Return (x, y) of the center of cell containing provided text 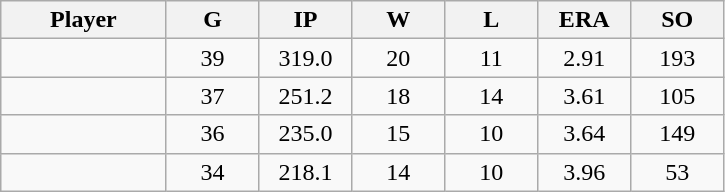
36 (212, 134)
IP (306, 20)
37 (212, 96)
39 (212, 58)
319.0 (306, 58)
3.64 (584, 134)
SO (678, 20)
218.1 (306, 172)
251.2 (306, 96)
L (492, 20)
15 (398, 134)
3.61 (584, 96)
53 (678, 172)
3.96 (584, 172)
W (398, 20)
20 (398, 58)
ERA (584, 20)
193 (678, 58)
2.91 (584, 58)
149 (678, 134)
105 (678, 96)
G (212, 20)
18 (398, 96)
235.0 (306, 134)
34 (212, 172)
11 (492, 58)
Player (84, 20)
